Return (x, y) of the center of cell containing provided text 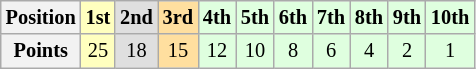
1st (98, 17)
9th (407, 17)
7th (331, 17)
Position (41, 17)
4th (217, 17)
12 (217, 51)
15 (178, 51)
10 (255, 51)
8th (369, 17)
18 (136, 51)
2 (407, 51)
6th (293, 17)
2nd (136, 17)
4 (369, 51)
5th (255, 17)
6 (331, 51)
10th (450, 17)
8 (293, 51)
3rd (178, 17)
25 (98, 51)
1 (450, 51)
Points (41, 51)
